Capture the cell that displays the provided text and extract its [X, Y] central coordinate. 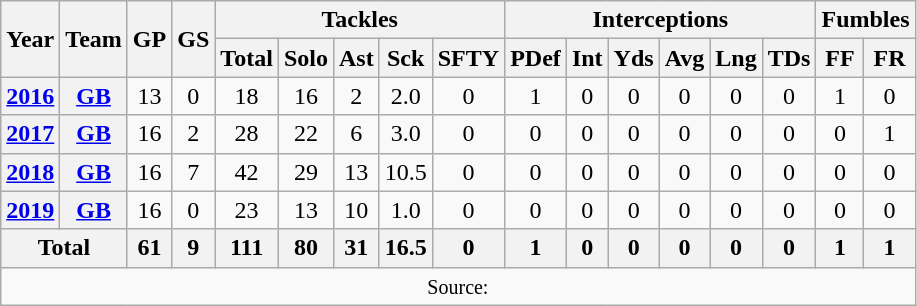
TDs [789, 58]
28 [247, 134]
PDef [536, 58]
7 [194, 172]
16.5 [406, 248]
6 [356, 134]
FR [890, 58]
Yds [634, 58]
Source: [458, 286]
Int [587, 58]
Team [94, 39]
2018 [30, 172]
31 [356, 248]
111 [247, 248]
10.5 [406, 172]
Fumbles [866, 20]
2.0 [406, 96]
29 [306, 172]
Lng [736, 58]
9 [194, 248]
42 [247, 172]
2017 [30, 134]
Interceptions [660, 20]
Solo [306, 58]
Avg [684, 58]
Year [30, 39]
Tackles [360, 20]
Ast [356, 58]
GP [149, 39]
61 [149, 248]
SFTY [468, 58]
80 [306, 248]
3.0 [406, 134]
Sck [406, 58]
18 [247, 96]
10 [356, 210]
2019 [30, 210]
22 [306, 134]
23 [247, 210]
FF [840, 58]
2016 [30, 96]
GS [194, 39]
1.0 [406, 210]
